Provide the [x, y] coordinate of the cell's center where the given text is located.  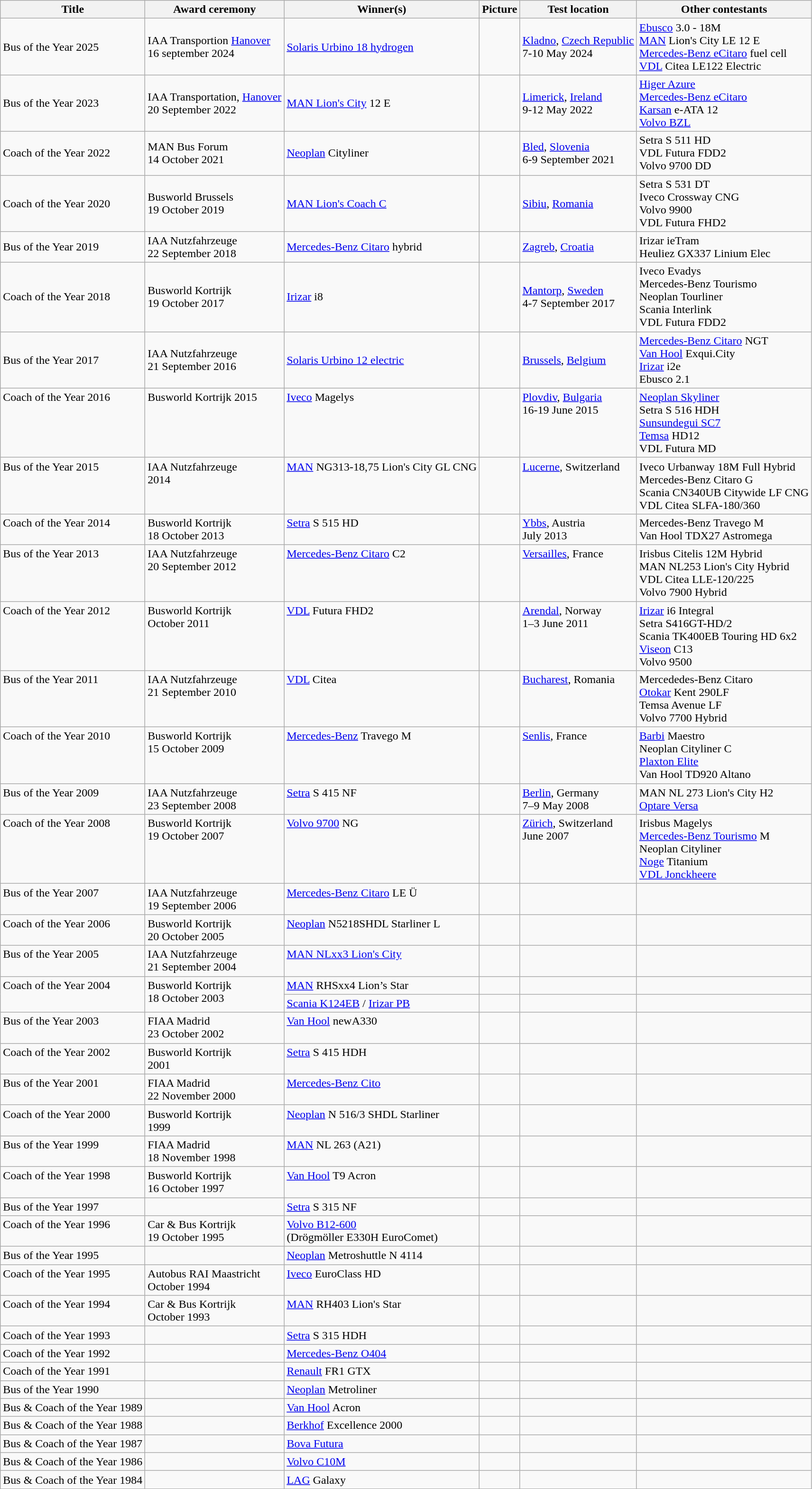
Busworld Kortrijk15 October 2009 [214, 755]
Bucharest, Romania [578, 699]
Coach of the Year 2008 [73, 849]
Zagreb, Croatia [578, 247]
Irisbus MagelysMercedes-Benz Tourismo MNeoplan CitylinerNoge TitaniumVDL Jonckheere [724, 849]
Coach of the Year 2014 [73, 529]
Neoplan Cityliner [382, 153]
Iveco Urbanway 18M Full HybridMercedes-Benz Citaro GScania CN340UB Citywide LF CNGVDL Citea SLFA-180/360 [724, 486]
Arendal, Norway1–3 June 2011 [578, 636]
Picture [500, 9]
IAA Nutzfahrzeuge20 September 2012 [214, 573]
Senlis, France [578, 755]
Zürich, SwitzerlandJune 2007 [578, 849]
MAN NLxx3 Lion's City [382, 961]
Busworld Kortrijk18 October 2003 [214, 994]
MAN RH403 Lion's Star [382, 1311]
Busworld Kortrijk 19 October 2017 [214, 297]
Bus of the Year 1990 [73, 1389]
Coach of the Year 2006 [73, 930]
Mercedes-Benz O404 [382, 1353]
IAA Nutzfahrzeuge21 September 2010 [214, 699]
Van Hool T9 Acron [382, 1182]
MAN NL 273 Lion's City H2Optare Versa [724, 799]
Bus & Coach of the Year 1984 [73, 1480]
Autobus RAI Maastricht October 1994 [214, 1280]
Busworld Brussels19 October 2019 [214, 203]
Bus & Coach of the Year 1987 [73, 1443]
Busworld Kortrijk20 October 2005 [214, 930]
IAA Transportation, Hanover20 September 2022 [214, 103]
Coach of the Year 2002 [73, 1059]
Setra S 315 HDH [382, 1335]
Lucerne, Switzerland [578, 486]
Busworld Kortrijk 2015 [214, 423]
IAA Nutzfahrzeuge 22 September 2018 [214, 247]
Mercedes-Benz Citaro NGTVan Hool Exqui.CityIrizar i2eEbusco 2.1 [724, 360]
Berlin, Germany7–9 May 2008 [578, 799]
Bova Futura [382, 1443]
Neoplan N5218SHDL Starliner L [382, 930]
Limerick, Ireland9-12 May 2022 [578, 103]
Irisbus Citelis 12M HybridMAN NL253 Lion's City HybridVDL Citea LLE-120/225Volvo 7900 Hybrid [724, 573]
Setra S 415 NF [382, 799]
Sibiu, Romania [578, 203]
LAG Galaxy [382, 1480]
Coach of the Year 1991 [73, 1371]
Setra S 511 HDVDL Futura FDD2Volvo 9700 DD [724, 153]
IAA Nutzfahrzeuge2014 [214, 486]
Iveco EuroClass HD [382, 1280]
Bus of the Year 1999 [73, 1151]
Iveco Evadys Mercedes-Benz Tourismo Neoplan Tourliner Scania Interlink VDL Futura FDD2 [724, 297]
Neoplan N 516/3 SHDL Starliner [382, 1120]
IAA Nutzfahrzeuge23 September 2008 [214, 799]
FIAA Madrid18 November 1998 [214, 1151]
Winner(s) [382, 9]
Ybbs, AustriaJuly 2013 [578, 529]
Bus of the Year 2011 [73, 699]
MAN Bus Forum14 October 2021 [214, 153]
Coach of the Year 1996 [73, 1231]
Bus of the Year 2013 [73, 573]
Solaris Urbino 18 hydrogen [382, 46]
Higer AzureMercedes-Benz eCitaroKarsan e-ATA 12Volvo BZL [724, 103]
Bus of the Year 2019 [73, 247]
Setra S 415 HDH [382, 1059]
Irizar ieTram Heuliez GX337 Linium Elec [724, 247]
Scania K124EB / Irizar PB [382, 1003]
Test location [578, 9]
Bus of the Year 2023 [73, 103]
Bus of the Year 2015 [73, 486]
Bus of the Year 2005 [73, 961]
Versailles, France [578, 573]
Neoplan Metroliner [382, 1389]
Bus of the Year 2007 [73, 899]
Plovdiv, Bulgaria16-19 June 2015 [578, 423]
Busworld Kortrijk16 October 1997 [214, 1182]
Mantorp, Sweden 4-7 September 2017 [578, 297]
Bus of the Year 2017 [73, 360]
Setra S 315 NF [382, 1206]
Bus & Coach of the Year 1989 [73, 1407]
Coach of the Year 2010 [73, 755]
Coach of the Year 1993 [73, 1335]
Volvo 9700 NG [382, 849]
Bus of the Year 2025 [73, 46]
Solaris Urbino 12 electric [382, 360]
Neoplan SkylinerSetra S 516 HDHSunsundegui SC7Temsa HD12VDL Futura MD [724, 423]
Renault FR1 GTX [382, 1371]
Coach of the Year 1995 [73, 1280]
Mercedes-Benz Travego M [382, 755]
IAA Nutzfahrzeuge21 September 2016 [214, 360]
Bled, Slovenia6-9 September 2021 [578, 153]
Coach of the Year 2012 [73, 636]
Kladno, Czech Republic7-10 May 2024 [578, 46]
Bus of the Year 1997 [73, 1206]
Setra S 515 HD [382, 529]
Barbi MaestroNeoplan Cityliner CPlaxton EliteVan Hool TD920 Altano [724, 755]
Brussels, Belgium [578, 360]
Car & Bus Kortrijk 19 October 1995 [214, 1231]
Mercedes-Benz Cito [382, 1089]
Volvo B12-600(Drögmöller E330H EuroComet) [382, 1231]
Title [73, 9]
Van Hool newA330 [382, 1027]
Bus of the Year 1995 [73, 1256]
Busworld Kortrijk18 October 2013 [214, 529]
Bus of the Year 2003 [73, 1027]
Coach of the Year 2020 [73, 203]
MAN NG313-18,75 Lion's City GL CNG [382, 486]
Mercedes-Benz Citaro hybrid [382, 247]
Bus & Coach of the Year 1986 [73, 1461]
MAN RHSxx4 Lion’s Star [382, 985]
Mercedes-Benz Citaro LE Ü [382, 899]
Neoplan Metroshuttle N 4114 [382, 1256]
IAA Nutzfahrzeuge19 September 2006 [214, 899]
Bus & Coach of the Year 1988 [73, 1425]
IAA Nutzfahrzeuge21 September 2004 [214, 961]
Van Hool Acron [382, 1407]
FIAA Madrid23 October 2002 [214, 1027]
Coach of the Year 2016 [73, 423]
Coach of the Year 2000 [73, 1120]
Irizar i6 IntegralSetra S416GT-HD/2Scania TK400EB Touring HD 6x2Viseon C13Volvo 9500 [724, 636]
Coach of the Year 1992 [73, 1353]
Coach of the Year 1998 [73, 1182]
VDL Citea [382, 699]
Car & Bus Kortrijk October 1993 [214, 1311]
Volvo C10M [382, 1461]
Busworld Kortrijk19 October 2007 [214, 849]
MAN NL 263 (A21) [382, 1151]
Bus of the Year 2001 [73, 1089]
IAA Transportion Hanover16 september 2024 [214, 46]
Ebusco 3.0 - 18MMAN Lion's City LE 12 EMercedes-Benz eCitaro fuel cellVDL Citea LE122 Electric [724, 46]
FIAA Madrid22 November 2000 [214, 1089]
Busworld KortrijkOctober 2011 [214, 636]
Setra S 531 DTIveco Crossway CNGVolvo 9900VDL Futura FHD2 [724, 203]
MAN Lion's City 12 E [382, 103]
Iveco Magelys [382, 423]
Coach of the Year 1994 [73, 1311]
Mercededes-Benz CitaroOtokar Kent 290LFTemsa Avenue LFVolvo 7700 Hybrid [724, 699]
Bus of the Year 2009 [73, 799]
Coach of the Year 2004 [73, 994]
Coach of the Year 2018 [73, 297]
Busworld Kortrijk2001 [214, 1059]
MAN Lion's Coach C [382, 203]
Irizar i8 [382, 297]
Mercedes-Benz Citaro C2 [382, 573]
Busworld Kortrijk1999 [214, 1120]
Award ceremony [214, 9]
Other contestants [724, 9]
VDL Futura FHD2 [382, 636]
Berkhof Excellence 2000 [382, 1425]
Mercedes-Benz Travego MVan Hool TDX27 Astromega [724, 529]
Coach of the Year 2022 [73, 153]
